Determine the (x, y) coordinate at the center of the cell enclosing the given text.  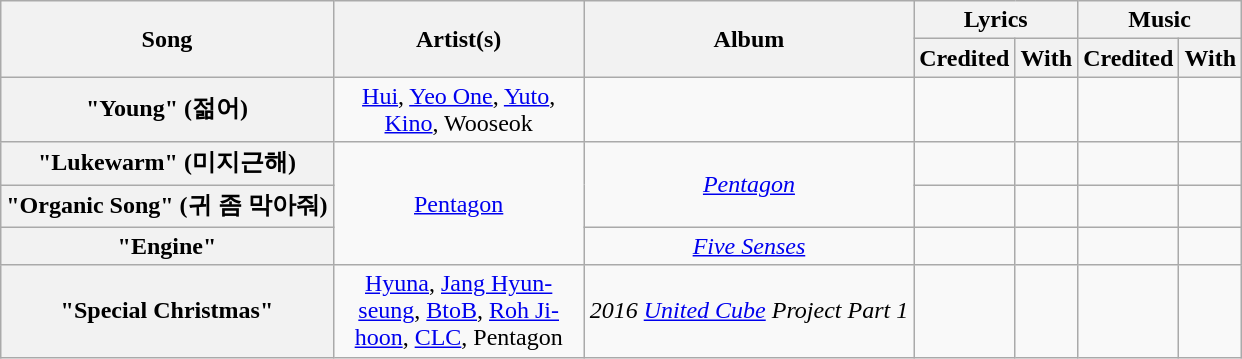
"Special Christmas" (167, 311)
Lyrics (996, 20)
Music (1160, 20)
Five Senses (748, 246)
Hui, Yeo One, Yuto, Kino, Wooseok (458, 110)
Album (748, 39)
Hyuna, Jang Hyun-seung, BtoB, Roh Ji-hoon, CLC, Pentagon (458, 311)
"Engine" (167, 246)
Artist(s) (458, 39)
"Young" (젊어) (167, 110)
"Lukewarm" (미지근해) (167, 164)
Song (167, 39)
2016 United Cube Project Part 1 (748, 311)
"Organic Song" (귀 좀 막아줘) (167, 206)
